Find where the given text appears and provide that cell's center as [x, y] coordinate. 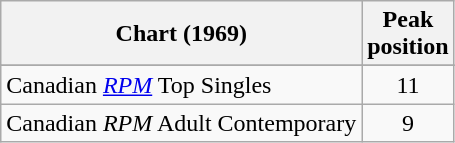
Chart (1969) [182, 34]
Canadian RPM Top Singles [182, 85]
11 [408, 85]
9 [408, 123]
Canadian RPM Adult Contemporary [182, 123]
Peakposition [408, 34]
